Return (x, y) of the center of cell containing provided text 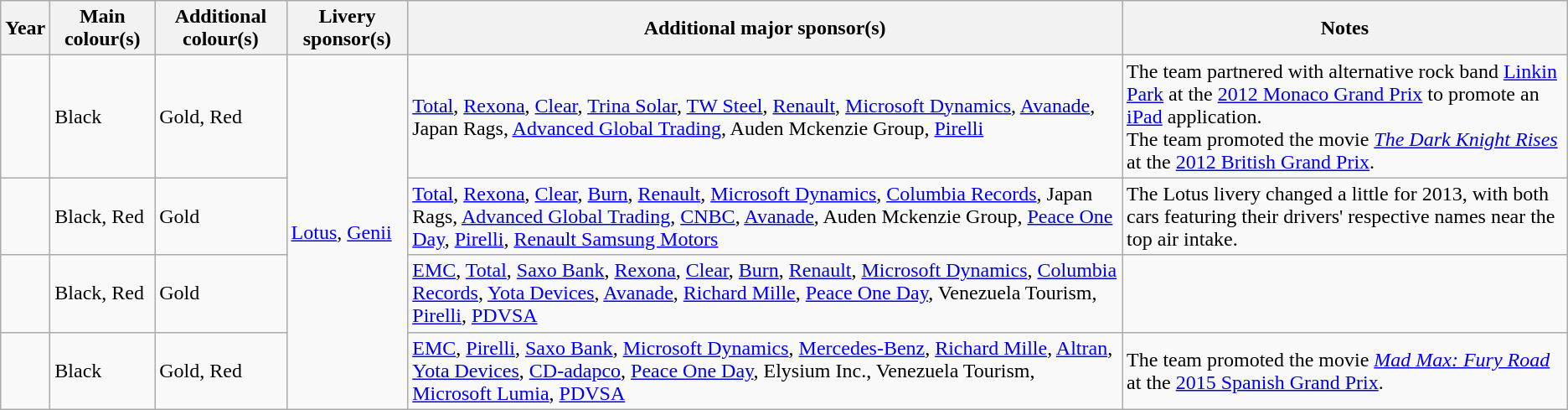
The Lotus livery changed a little for 2013, with both cars featuring their drivers' respective names near the top air intake. (1345, 216)
Notes (1345, 29)
The team promoted the movie Mad Max: Fury Road at the 2015 Spanish Grand Prix. (1345, 371)
Year (25, 29)
Total, Rexona, Clear, Trina Solar, TW Steel, Renault, Microsoft Dynamics, Avanade, Japan Rags, Advanced Global Trading, Auden Mckenzie Group, Pirelli (766, 117)
Additional major sponsor(s) (766, 29)
Lotus, Genii (347, 232)
Additional colour(s) (221, 29)
Livery sponsor(s) (347, 29)
Main colour(s) (102, 29)
